Find where the given text appears and provide that cell's center as [X, Y] coordinate. 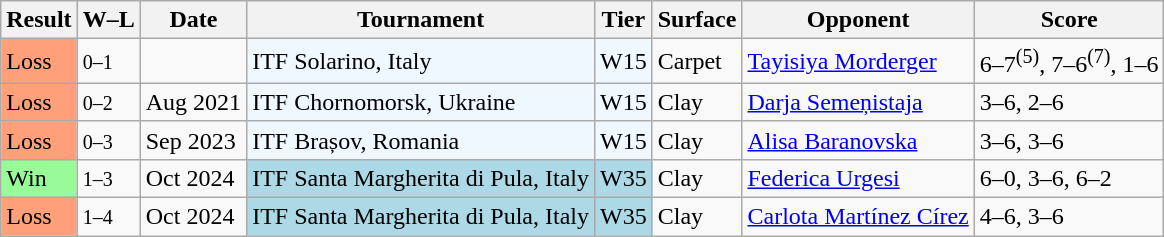
Carlota Martínez Círez [858, 217]
Federica Urgesi [858, 178]
0–1 [108, 62]
Win [39, 178]
Tier [624, 20]
6–7(5), 7–6(7), 1–6 [1069, 62]
3–6, 2–6 [1069, 102]
Tournament [421, 20]
6–0, 3–6, 6–2 [1069, 178]
ITF Chornomorsk, Ukraine [421, 102]
Alisa Baranovska [858, 140]
ITF Solarino, Italy [421, 62]
Surface [697, 20]
3–6, 3–6 [1069, 140]
4–6, 3–6 [1069, 217]
0–3 [108, 140]
Result [39, 20]
0–2 [108, 102]
W–L [108, 20]
1–4 [108, 217]
1–3 [108, 178]
ITF Brașov, Romania [421, 140]
Tayisiya Morderger [858, 62]
Date [193, 20]
Aug 2021 [193, 102]
Score [1069, 20]
Darja Semeņistaja [858, 102]
Carpet [697, 62]
Opponent [858, 20]
Sep 2023 [193, 140]
